Determine the (x, y) coordinate at the center of the cell enclosing the given text.  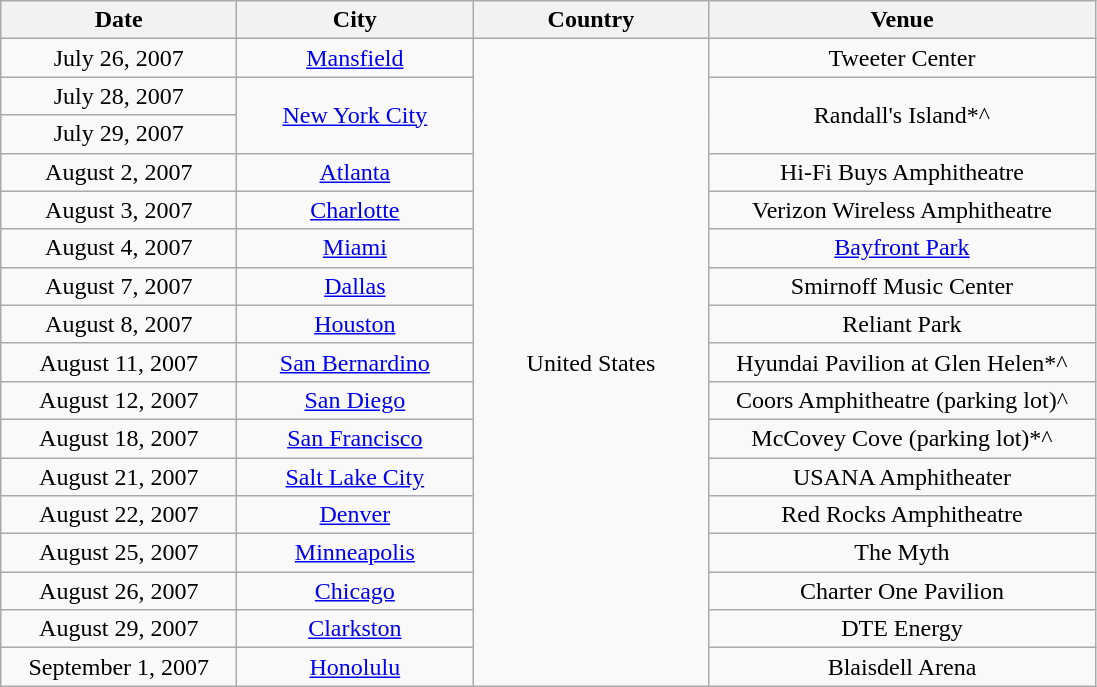
August 12, 2007 (119, 400)
Red Rocks Amphitheatre (902, 515)
Hi-Fi Buys Amphitheatre (902, 172)
San Diego (355, 400)
The Myth (902, 553)
Honolulu (355, 667)
Verizon Wireless Amphitheatre (902, 210)
USANA Amphitheater (902, 477)
August 29, 2007 (119, 629)
July 28, 2007 (119, 96)
August 18, 2007 (119, 438)
Denver (355, 515)
August 4, 2007 (119, 248)
Hyundai Pavilion at Glen Helen*^ (902, 362)
Clarkston (355, 629)
August 25, 2007 (119, 553)
August 3, 2007 (119, 210)
Smirnoff Music Center (902, 286)
Charter One Pavilion (902, 591)
August 2, 2007 (119, 172)
July 29, 2007 (119, 134)
Bayfront Park (902, 248)
Houston (355, 324)
United States (591, 362)
September 1, 2007 (119, 667)
Charlotte (355, 210)
Mansfield (355, 58)
Dallas (355, 286)
August 8, 2007 (119, 324)
San Bernardino (355, 362)
August 21, 2007 (119, 477)
August 22, 2007 (119, 515)
DTE Energy (902, 629)
Venue (902, 20)
Chicago (355, 591)
Tweeter Center (902, 58)
McCovey Cove (parking lot)*^ (902, 438)
Reliant Park (902, 324)
New York City (355, 115)
Coors Amphitheatre (parking lot)^ (902, 400)
August 7, 2007 (119, 286)
San Francisco (355, 438)
August 11, 2007 (119, 362)
City (355, 20)
Miami (355, 248)
Atlanta (355, 172)
Country (591, 20)
Minneapolis (355, 553)
Salt Lake City (355, 477)
Randall's Island*^ (902, 115)
July 26, 2007 (119, 58)
August 26, 2007 (119, 591)
Date (119, 20)
Blaisdell Arena (902, 667)
